Identify which cell holds the provided text, then report its (x, y) central coordinate. 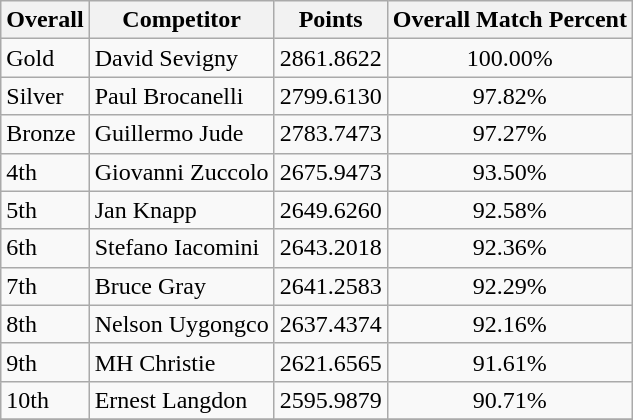
2783.7473 (330, 134)
Guillermo Jude (182, 134)
Points (330, 20)
5th (45, 210)
10th (45, 400)
92.58% (510, 210)
Nelson Uygongco (182, 324)
2595.9879 (330, 400)
92.29% (510, 286)
Ernest Langdon (182, 400)
Bruce Gray (182, 286)
97.82% (510, 96)
Overall (45, 20)
100.00% (510, 58)
Stefano Iacomini (182, 248)
Paul Brocanelli (182, 96)
Giovanni Zuccolo (182, 172)
92.36% (510, 248)
93.50% (510, 172)
Competitor (182, 20)
2621.6565 (330, 362)
97.27% (510, 134)
9th (45, 362)
Bronze (45, 134)
Jan Knapp (182, 210)
2649.6260 (330, 210)
2641.2583 (330, 286)
6th (45, 248)
2861.8622 (330, 58)
7th (45, 286)
8th (45, 324)
Overall Match Percent (510, 20)
Gold (45, 58)
David Sevigny (182, 58)
2643.2018 (330, 248)
90.71% (510, 400)
2799.6130 (330, 96)
92.16% (510, 324)
Silver (45, 96)
4th (45, 172)
MH Christie (182, 362)
2637.4374 (330, 324)
91.61% (510, 362)
2675.9473 (330, 172)
